Search for the cell housing the specified text and yield its [X, Y] center coordinate. 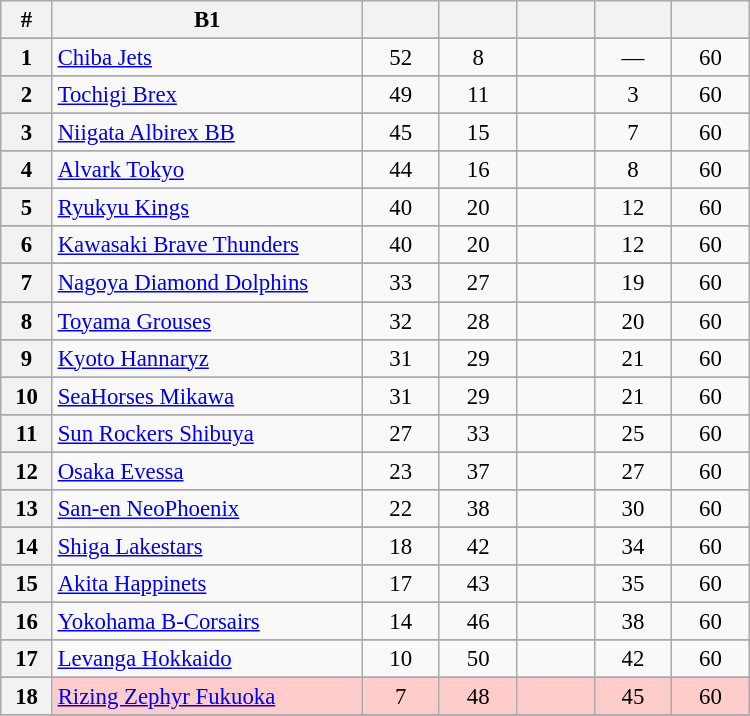
4 [27, 170]
Yokohama B-Corsairs [207, 621]
Tochigi Brex [207, 95]
19 [632, 283]
44 [400, 170]
Ryukyu Kings [207, 208]
50 [478, 659]
Levanga Hokkaido [207, 659]
San-en NeoPhoenix [207, 509]
49 [400, 95]
Shiga Lakestars [207, 546]
32 [400, 321]
43 [478, 584]
Toyama Grouses [207, 321]
# [27, 20]
Osaka Evessa [207, 471]
Akita Happinets [207, 584]
Sun Rockers Shibuya [207, 433]
37 [478, 471]
Kyoto Hannaryz [207, 358]
Kawasaki Brave Thunders [207, 245]
9 [27, 358]
Chiba Jets [207, 58]
35 [632, 584]
13 [27, 509]
25 [632, 433]
28 [478, 321]
— [632, 58]
46 [478, 621]
48 [478, 697]
22 [400, 509]
34 [632, 546]
23 [400, 471]
5 [27, 208]
SeaHorses Mikawa [207, 396]
Alvark Tokyo [207, 170]
Nagoya Diamond Dolphins [207, 283]
52 [400, 58]
2 [27, 95]
6 [27, 245]
30 [632, 509]
B1 [207, 20]
1 [27, 58]
Niigata Albirex BB [207, 133]
Rizing Zephyr Fukuoka [207, 697]
